From the cell containing the given text, extract its center point as (x, y) coordinate. 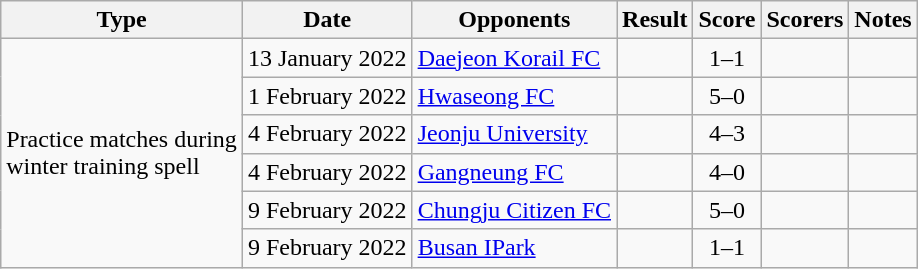
Score (727, 20)
4–0 (727, 172)
13 January 2022 (327, 58)
Scorers (805, 20)
Type (122, 20)
Notes (883, 20)
Hwaseong FC (514, 96)
Practice matches duringwinter training spell (122, 153)
Daejeon Korail FC (514, 58)
Opponents (514, 20)
Chungju Citizen FC (514, 210)
4–3 (727, 134)
Gangneung FC (514, 172)
1 February 2022 (327, 96)
Date (327, 20)
Jeonju University (514, 134)
Result (655, 20)
Busan IPark (514, 248)
